For the text-containing cell, return its midpoint in [X, Y] coordinate format. 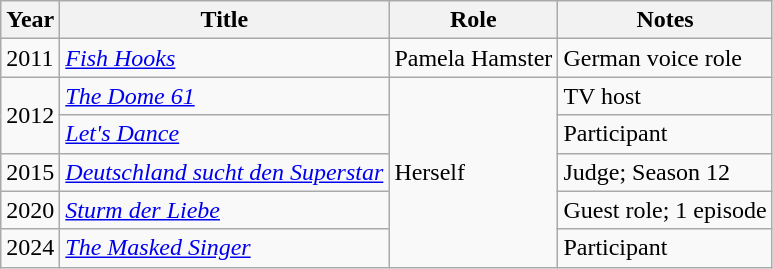
Sturm der Liebe [224, 210]
Fish Hooks [224, 58]
TV host [665, 96]
2011 [30, 58]
The Dome 61 [224, 96]
Herself [474, 172]
2012 [30, 115]
Deutschland sucht den Superstar [224, 172]
Role [474, 20]
2015 [30, 172]
German voice role [665, 58]
Notes [665, 20]
The Masked Singer [224, 248]
2020 [30, 210]
Year [30, 20]
Pamela Hamster [474, 58]
Guest role; 1 episode [665, 210]
Judge; Season 12 [665, 172]
2024 [30, 248]
Title [224, 20]
Let's Dance [224, 134]
